Find where the given text appears and provide that cell's center as (X, Y) coordinate. 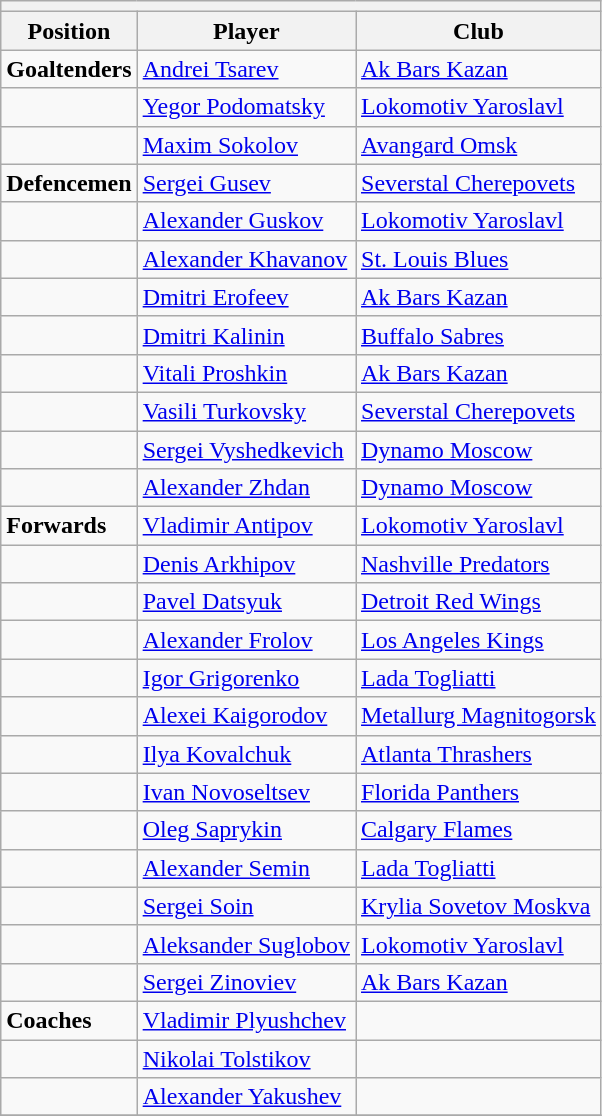
Oleg Saprykin (246, 830)
Vasili Turkovsky (246, 411)
Andrei Tsarev (246, 69)
Coaches (69, 1020)
Dmitri Kalinin (246, 335)
Aleksander Suglobov (246, 944)
Yegor Podomatsky (246, 107)
Florida Panthers (479, 792)
Maxim Sokolov (246, 145)
Forwards (69, 526)
Club (479, 31)
Denis Arkhipov (246, 564)
Alexander Semin (246, 868)
Player (246, 31)
Sergei Gusev (246, 183)
Igor Grigorenko (246, 678)
Nikolai Tolstikov (246, 1059)
Detroit Red Wings (479, 602)
Nashville Predators (479, 564)
Alexander Frolov (246, 640)
Sergei Soin (246, 906)
Vladimir Plyushchev (246, 1020)
Los Angeles Kings (479, 640)
Sergei Zinoviev (246, 982)
Avangard Omsk (479, 145)
Vladimir Antipov (246, 526)
Vitali Proshkin (246, 373)
Alexei Kaigorodov (246, 716)
Krylia Sovetov Moskva (479, 906)
Dmitri Erofeev (246, 297)
Pavel Datsyuk (246, 602)
Alexander Guskov (246, 221)
Goaltenders (69, 69)
Buffalo Sabres (479, 335)
St. Louis Blues (479, 259)
Ilya Kovalchuk (246, 754)
Position (69, 31)
Atlanta Thrashers (479, 754)
Defencemen (69, 183)
Alexander Yakushev (246, 1097)
Metallurg Magnitogorsk (479, 716)
Ivan Novoseltsev (246, 792)
Alexander Zhdan (246, 488)
Sergei Vyshedkevich (246, 449)
Alexander Khavanov (246, 259)
Calgary Flames (479, 830)
